From the cell containing the given text, extract its center point as (X, Y) coordinate. 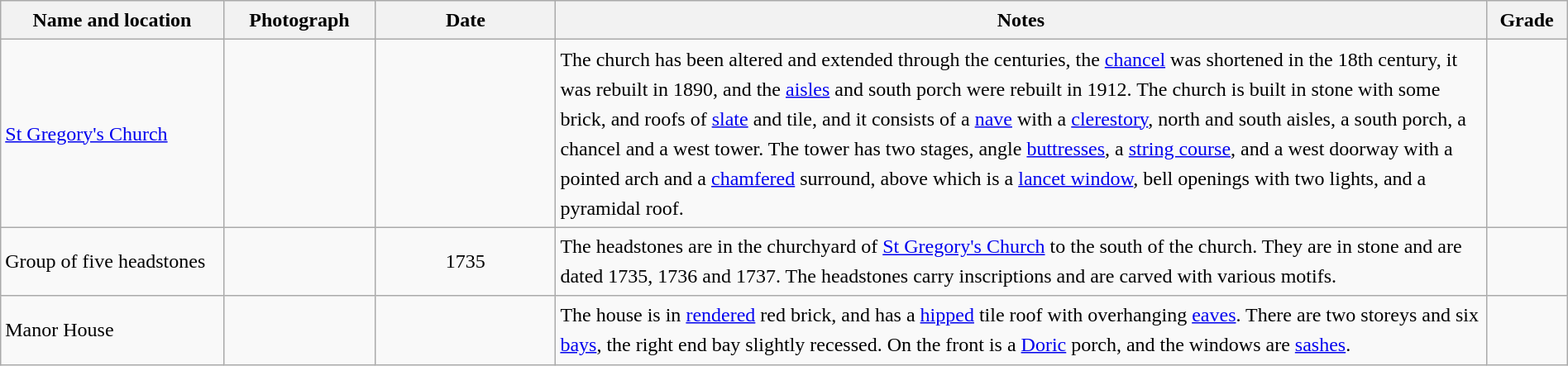
Name and location (112, 20)
Date (466, 20)
1735 (466, 261)
Photograph (299, 20)
Grade (1527, 20)
Manor House (112, 330)
Group of five headstones (112, 261)
St Gregory's Church (112, 134)
Notes (1021, 20)
